Provide the (X, Y) coordinate of the cell's center where the given text is located.  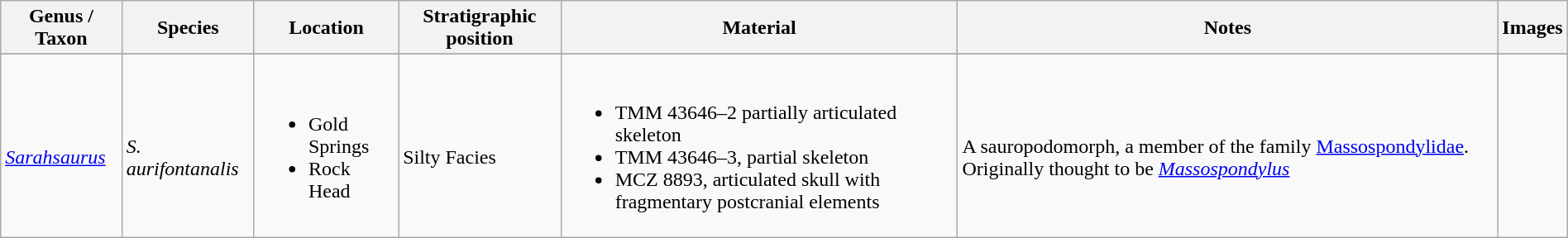
Gold SpringsRock Head (326, 145)
Images (1532, 28)
Material (759, 28)
S. aurifontanalis (188, 145)
A sauropodomorph, a member of the family Massospondylidae. Originally thought to be Massospondylus (1227, 145)
Sarahsaurus (61, 145)
Notes (1227, 28)
Genus / Taxon (61, 28)
Location (326, 28)
TMM 43646–2 partially articulated skeletonTMM 43646–3, partial skeletonMCZ 8893, articulated skull with fragmentary postcranial elements (759, 145)
Stratigraphic position (480, 28)
Species (188, 28)
Silty Facies (480, 145)
